Output the [X, Y] coordinate of the center of the cell containing the given text.  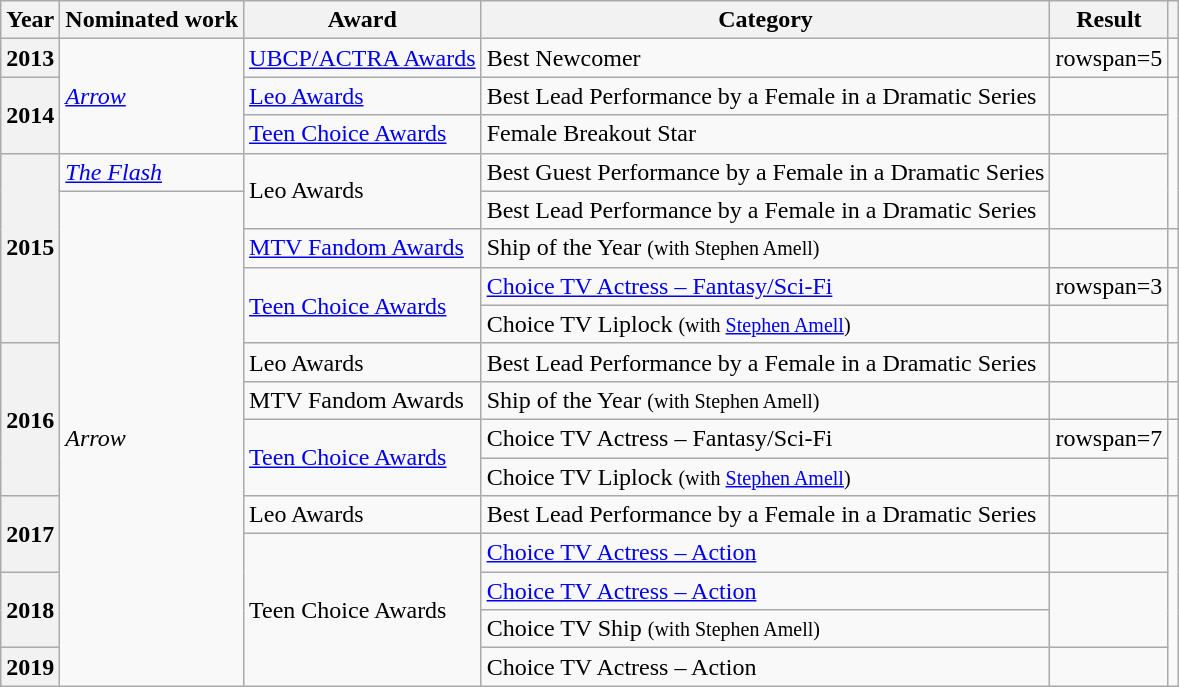
The Flash [152, 172]
2014 [30, 115]
Award [363, 20]
rowspan=3 [1109, 286]
2013 [30, 58]
2016 [30, 419]
Result [1109, 20]
2017 [30, 534]
rowspan=5 [1109, 58]
Nominated work [152, 20]
rowspan=7 [1109, 438]
Best Guest Performance by a Female in a Dramatic Series [766, 172]
Best Newcomer [766, 58]
2019 [30, 667]
Year [30, 20]
Female Breakout Star [766, 134]
2018 [30, 610]
UBCP/ACTRA Awards [363, 58]
Choice TV Ship (with Stephen Amell) [766, 629]
2015 [30, 248]
Category [766, 20]
